Extract the [x, y] coordinate from the center of the cell holding the provided text.  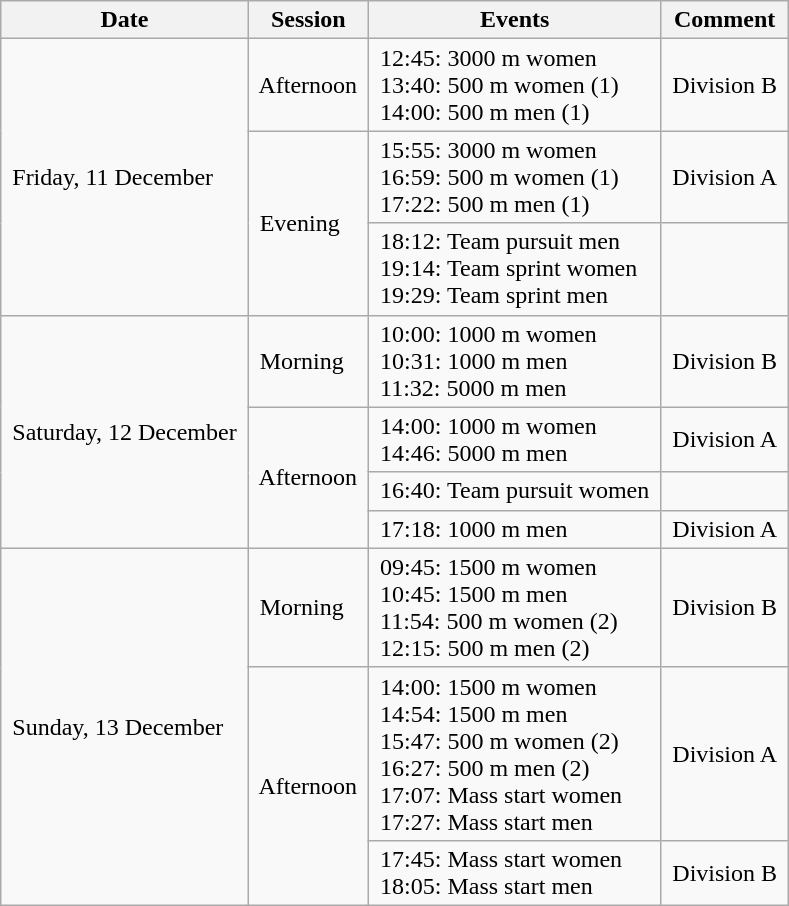
12:45: 3000 m women 13:40: 500 m women (1) 14:00: 500 m men (1) [515, 85]
14:00: 1000 m women 14:46: 5000 m men [515, 440]
Friday, 11 December [124, 177]
10:00: 1000 m women 10:31: 1000 m men 11:32: 5000 m men [515, 361]
Comment [725, 20]
16:40: Team pursuit women [515, 491]
17:18: 1000 m men [515, 529]
18:12: Team pursuit men 19:14: Team sprint women 19:29: Team sprint men [515, 269]
15:55: 3000 m women 16:59: 500 m women (1) 17:22: 500 m men (1) [515, 177]
Saturday, 12 December [124, 432]
Sunday, 13 December [124, 726]
Events [515, 20]
Evening [308, 223]
09:45: 1500 m women 10:45: 1500 m men 11:54: 500 m women (2) 12:15: 500 m men (2) [515, 608]
14:00: 1500 m women 14:54: 1500 m men 15:47: 500 m women (2) 16:27: 500 m men (2) 17:07: Mass start women 17:27: Mass start men [515, 754]
Session [308, 20]
17:45: Mass start women 18:05: Mass start men [515, 872]
Date [124, 20]
